Locate the cell with the specified text and output its (X, Y) center coordinate. 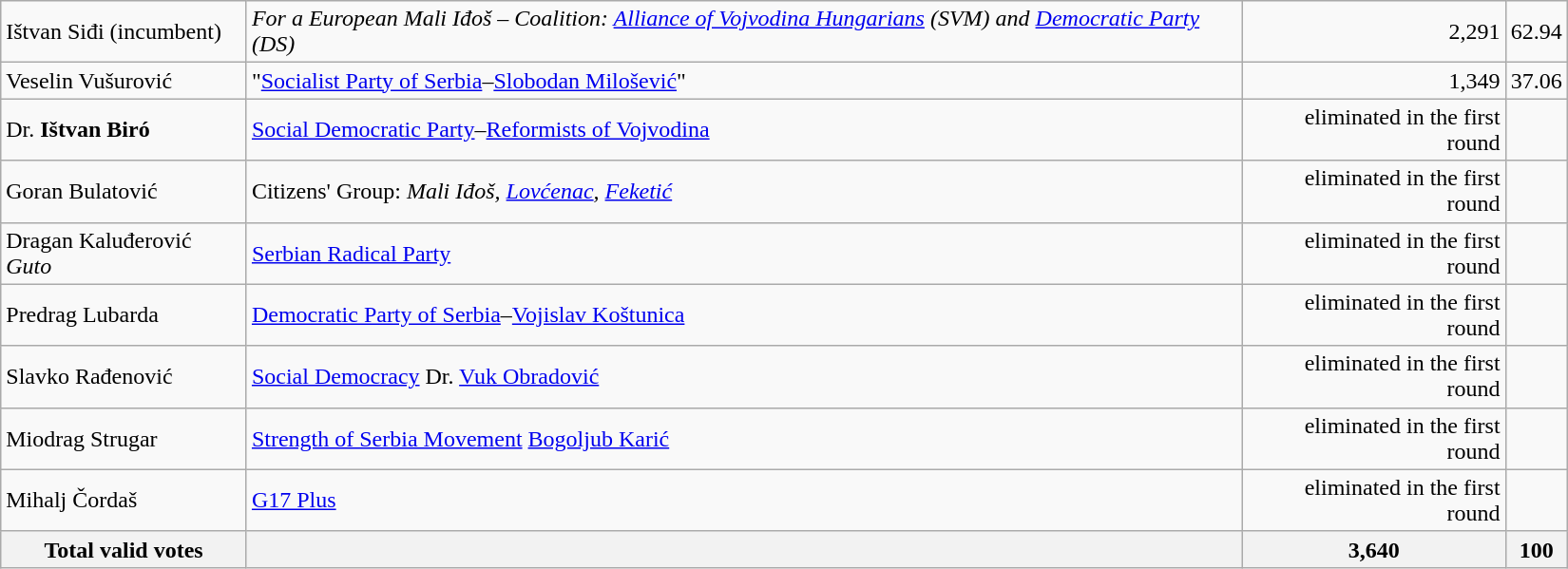
For a European Mali Iđoš – Coalition: Alliance of Vojvodina Hungarians (SVM) and Democratic Party (DS) (744, 32)
Total valid votes (124, 549)
Goran Bulatović (124, 192)
3,640 (1374, 549)
Social Democracy Dr. Vuk Obradović (744, 376)
Dr. Ištvan Biró (124, 129)
G17 Plus (744, 500)
Serbian Radical Party (744, 253)
2,291 (1374, 32)
"Socialist Party of Serbia–Slobodan Milošević" (744, 81)
100 (1536, 549)
62.94 (1536, 32)
Miodrag Strugar (124, 439)
Dragan Kaluđerović Guto (124, 253)
Social Democratic Party–Reformists of Vojvodina (744, 129)
Slavko Rađenović (124, 376)
37.06 (1536, 81)
Predrag Lubarda (124, 315)
Citizens' Group: Mali Iđoš, Lovćenac, Feketić (744, 192)
Democratic Party of Serbia–Vojislav Koštunica (744, 315)
Mihalj Čordaš (124, 500)
Ištvan Siđi (incumbent) (124, 32)
Veselin Vušurović (124, 81)
Strength of Serbia Movement Bogoljub Karić (744, 439)
1,349 (1374, 81)
